Determine the [x, y] coordinate at the center of the cell enclosing the given text.  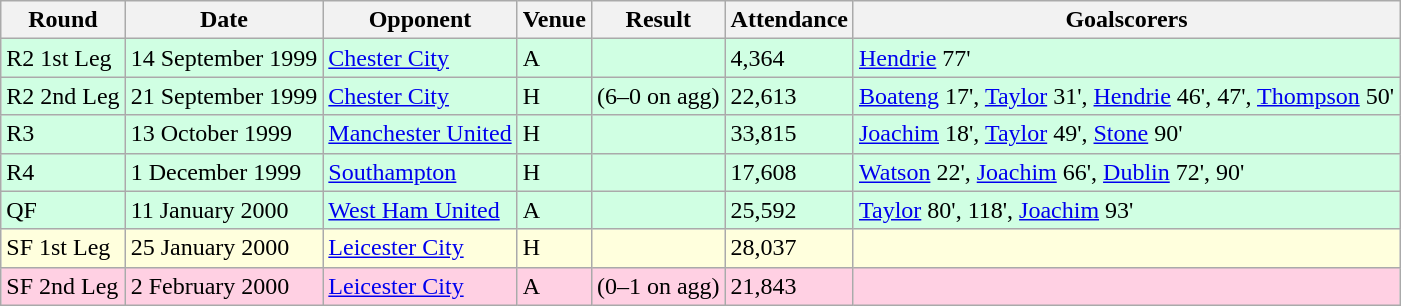
22,613 [789, 96]
Watson 22', Joachim 66', Dublin 72', 90' [1126, 172]
33,815 [789, 134]
Boateng 17', Taylor 31', Hendrie 46', 47', Thompson 50' [1126, 96]
(0–1 on agg) [658, 286]
R2 2nd Leg [63, 96]
Venue [554, 20]
Opponent [420, 20]
Manchester United [420, 134]
Southampton [420, 172]
Goalscorers [1126, 20]
21,843 [789, 286]
25 January 2000 [224, 248]
QF [63, 210]
Round [63, 20]
Taylor 80', 118', Joachim 93' [1126, 210]
4,364 [789, 58]
14 September 1999 [224, 58]
West Ham United [420, 210]
28,037 [789, 248]
Hendrie 77' [1126, 58]
17,608 [789, 172]
SF 2nd Leg [63, 286]
(6–0 on agg) [658, 96]
Date [224, 20]
11 January 2000 [224, 210]
Result [658, 20]
R2 1st Leg [63, 58]
21 September 1999 [224, 96]
Attendance [789, 20]
13 October 1999 [224, 134]
R4 [63, 172]
1 December 1999 [224, 172]
25,592 [789, 210]
SF 1st Leg [63, 248]
2 February 2000 [224, 286]
Joachim 18', Taylor 49', Stone 90' [1126, 134]
R3 [63, 134]
